For the text-containing cell, return its midpoint in (x, y) coordinate format. 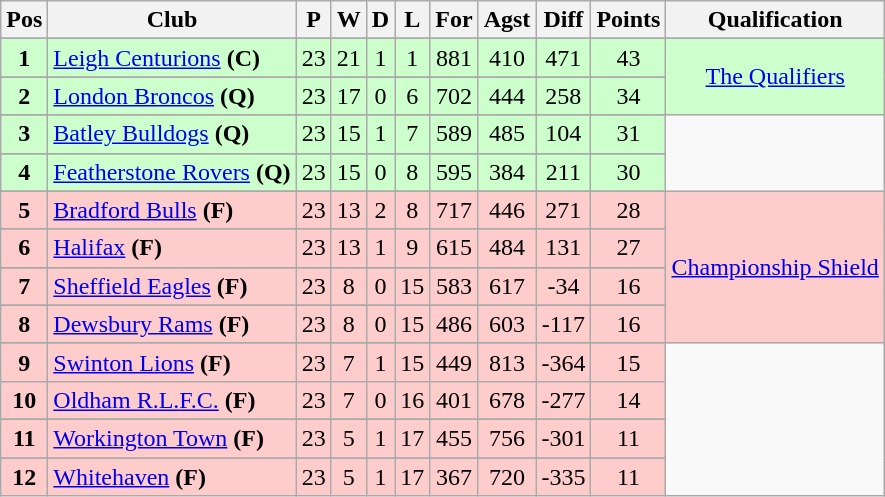
271 (564, 210)
43 (628, 58)
Oldham R.L.F.C. (F) (172, 400)
For (454, 20)
484 (507, 248)
258 (564, 96)
30 (628, 172)
813 (507, 362)
104 (564, 134)
3 (24, 134)
471 (564, 58)
London Broncos (Q) (172, 96)
10 (24, 400)
Qualification (775, 20)
-34 (564, 286)
-335 (564, 477)
449 (454, 362)
Workington Town (F) (172, 438)
Featherstone Rovers (Q) (172, 172)
Points (628, 20)
34 (628, 96)
131 (564, 248)
Diff (564, 20)
615 (454, 248)
Club (172, 20)
410 (507, 58)
P (314, 20)
Halifax (F) (172, 248)
446 (507, 210)
12 (24, 477)
211 (564, 172)
702 (454, 96)
Agst (507, 20)
595 (454, 172)
Leigh Centurions (C) (172, 58)
367 (454, 477)
678 (507, 400)
756 (507, 438)
Swinton Lions (F) (172, 362)
720 (507, 477)
14 (628, 400)
D (380, 20)
Whitehaven (F) (172, 477)
The Qualifiers (775, 77)
Bradford Bulls (F) (172, 210)
27 (628, 248)
617 (507, 286)
583 (454, 286)
31 (628, 134)
-301 (564, 438)
444 (507, 96)
-364 (564, 362)
603 (507, 324)
589 (454, 134)
486 (454, 324)
384 (507, 172)
21 (348, 58)
455 (454, 438)
Pos (24, 20)
-117 (564, 324)
Batley Bulldogs (Q) (172, 134)
4 (24, 172)
401 (454, 400)
Sheffield Eagles (F) (172, 286)
-277 (564, 400)
881 (454, 58)
28 (628, 210)
717 (454, 210)
W (348, 20)
Dewsbury Rams (F) (172, 324)
L (412, 20)
Championship Shield (775, 267)
485 (507, 134)
